Detect which cell encompasses the target text, then output its [x, y] center coordinate. 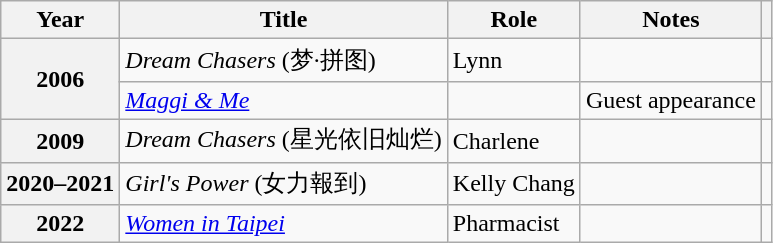
Pharmacist [514, 224]
2009 [60, 140]
Women in Taipei [284, 224]
Role [514, 20]
Notes [670, 20]
Lynn [514, 60]
Girl's Power (女力報到) [284, 184]
Dream Chasers (星光依旧灿烂) [284, 140]
Dream Chasers (梦·拼图) [284, 60]
2020–2021 [60, 184]
Guest appearance [670, 100]
2022 [60, 224]
Charlene [514, 140]
Title [284, 20]
Year [60, 20]
2006 [60, 80]
Maggi & Me [284, 100]
Kelly Chang [514, 184]
